Detect which cell encompasses the target text, then output its [x, y] center coordinate. 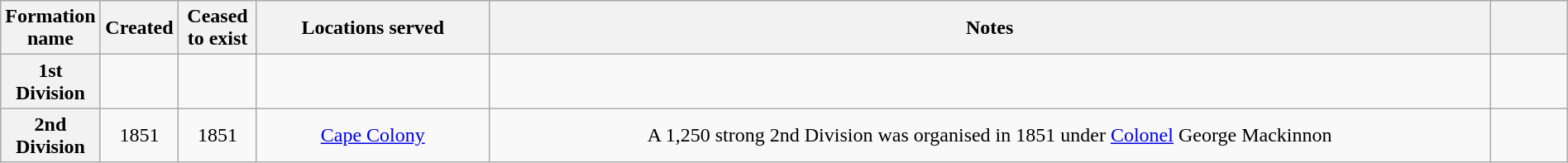
Locations served [372, 28]
Cape Colony [372, 136]
Notes [989, 28]
Created [139, 28]
2nd Division [50, 136]
Ceased to exist [218, 28]
A 1,250 strong 2nd Division was organised in 1851 under Colonel George Mackinnon [989, 136]
Formation name [50, 28]
1st Division [50, 81]
